Capture the cell that displays the provided text and extract its (X, Y) central coordinate. 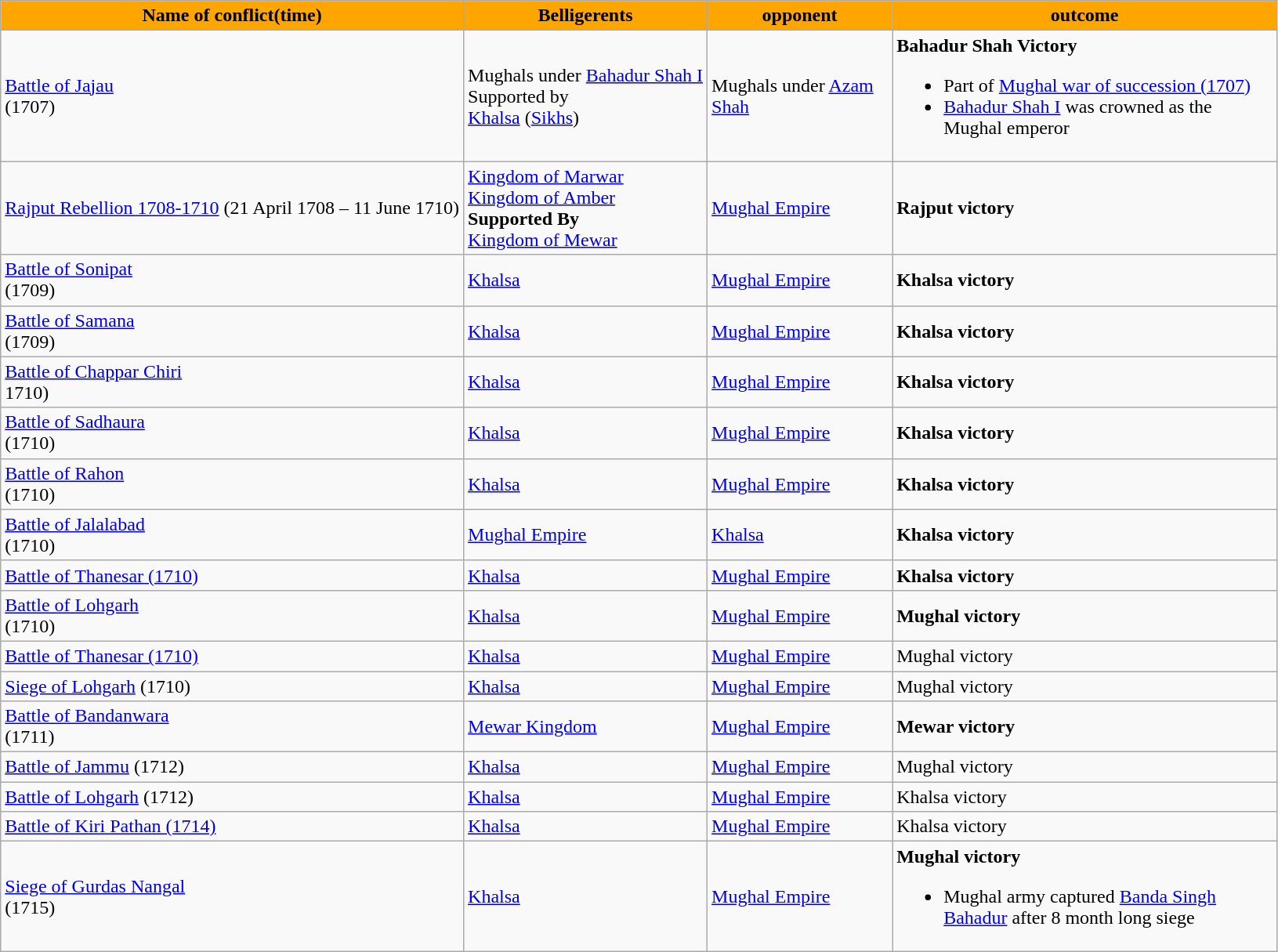
Battle of Jammu (1712) (232, 767)
Mewar Kingdom (586, 727)
Mughals under Azam Shah (800, 96)
Battle of Sadhaura(1710) (232, 433)
opponent (800, 16)
Mughal victoryMughal army captured Banda Singh Bahadur after 8 month long siege (1084, 896)
Battle of Jalalabad(1710) (232, 534)
Battle of Samana(1709) (232, 331)
Mughals under Bahadur Shah ISupported by Khalsa (Sikhs) (586, 96)
Rajput Rebellion 1708-1710 (21 April 1708 – 11 June 1710) (232, 208)
Siege of Gurdas Nangal(1715) (232, 896)
Battle of Chappar Chiri1710) (232, 382)
Rajput victory (1084, 208)
Battle of Lohgarh (1712) (232, 797)
outcome (1084, 16)
Battle of Sonipat(1709) (232, 281)
Mewar victory (1084, 727)
Battle of Lohgarh(1710) (232, 616)
Battle of Rahon(1710) (232, 484)
Battle of Bandanwara(1711) (232, 727)
Name of conflict(time) (232, 16)
Kingdom of Marwar Kingdom of AmberSupported ByKingdom of Mewar (586, 208)
Bahadur Shah VictoryPart of Mughal war of succession (1707)Bahadur Shah I was crowned as the Mughal emperor (1084, 96)
Battle of Jajau(1707) (232, 96)
Siege of Lohgarh (1710) (232, 686)
Belligerents (586, 16)
Battle of Kiri Pathan (1714) (232, 827)
